Pinpoint the cell where the given text exists, returning its (X, Y) midpoint coordinate. 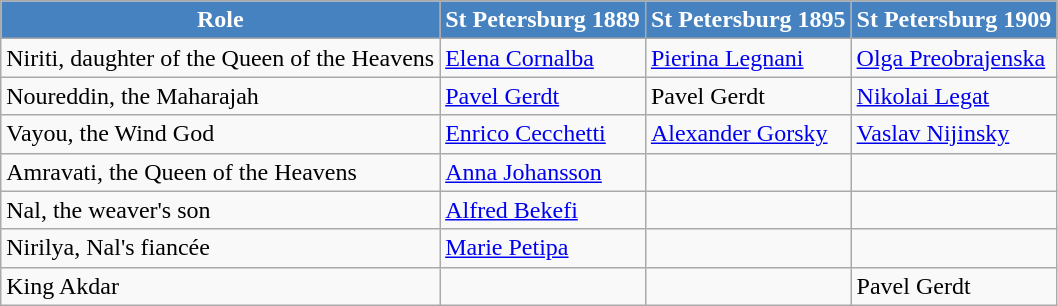
St Petersburg 1889 (543, 20)
Nikolai Legat (954, 96)
Amravati, the Queen of the Heavens (220, 172)
Anna Johansson (543, 172)
Niriti, daughter of the Queen of the Heavens (220, 58)
Olga Preobrajenska (954, 58)
Role (220, 20)
Alexander Gorsky (748, 134)
Marie Petipa (543, 248)
St Petersburg 1909 (954, 20)
Vaslav Nijinsky (954, 134)
King Akdar (220, 286)
Vayou, the Wind God (220, 134)
Elena Cornalba (543, 58)
Noureddin, the Maharajah (220, 96)
St Petersburg 1895 (748, 20)
Nirilya, Nal's fiancée (220, 248)
Pierina Legnani (748, 58)
Enrico Cecchetti (543, 134)
Nal, the weaver's son (220, 210)
Alfred Bekefi (543, 210)
